From the cell containing the given text, extract its center point as (X, Y) coordinate. 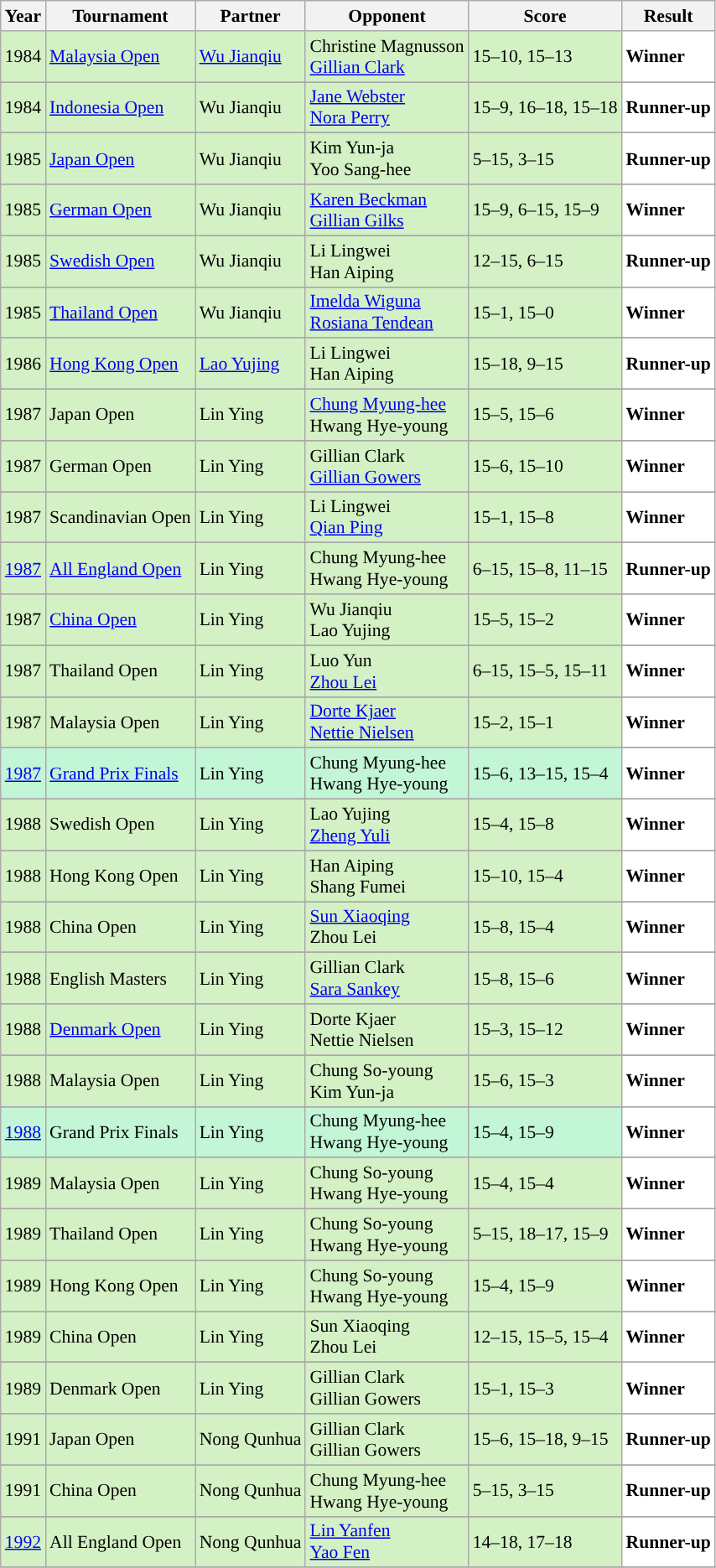
15–6, 15–10 (545, 466)
15–8, 15–4 (545, 927)
Luo Yun Zhou Lei (387, 670)
15–6, 15–3 (545, 1081)
15–6, 13–15, 15–4 (545, 774)
15–5, 15–2 (545, 620)
15–18, 9–15 (545, 364)
12–15, 6–15 (545, 261)
Indonesia Open (121, 107)
15–2, 15–1 (545, 722)
15–8, 15–6 (545, 979)
15–6, 15–18, 9–15 (545, 1440)
14–18, 17–18 (545, 1542)
Jane Webster Nora Perry (387, 107)
Chung So-young Kim Yun-ja (387, 1081)
Lao Yujing Zheng Yuli (387, 825)
Opponent (387, 16)
Lao Yujing (251, 364)
15–3, 15–12 (545, 1029)
15–10, 15–13 (545, 57)
Li Lingwei Qian Ping (387, 518)
Partner (251, 16)
Han Aiping Shang Fumei (387, 877)
Imelda Wiguna Rosiana Tendean (387, 312)
1992 (23, 1542)
15–9, 16–18, 15–18 (545, 107)
15–1, 15–3 (545, 1388)
6–15, 15–8, 11–15 (545, 568)
15–4, 15–4 (545, 1183)
Christine Magnusson Gillian Clark (387, 57)
15–9, 6–15, 15–9 (545, 210)
English Masters (121, 979)
15–1, 15–0 (545, 312)
15–1, 15–8 (545, 518)
Score (545, 16)
Scandinavian Open (121, 518)
Result (667, 16)
12–15, 15–5, 15–4 (545, 1338)
1986 (23, 364)
Karen Beckman Gillian Gilks (387, 210)
Lin Yanfen Yao Fen (387, 1542)
Wu Jianqiu Lao Yujing (387, 620)
Tournament (121, 16)
5–15, 18–17, 15–9 (545, 1235)
15–10, 15–4 (545, 877)
15–4, 15–8 (545, 825)
Gillian Clark Sara Sankey (387, 979)
15–5, 15–6 (545, 416)
Year (23, 16)
6–15, 15–5, 15–11 (545, 670)
Kim Yun-ja Yoo Sang-hee (387, 159)
